Extract the [X, Y] coordinate from the center of the cell holding the provided text.  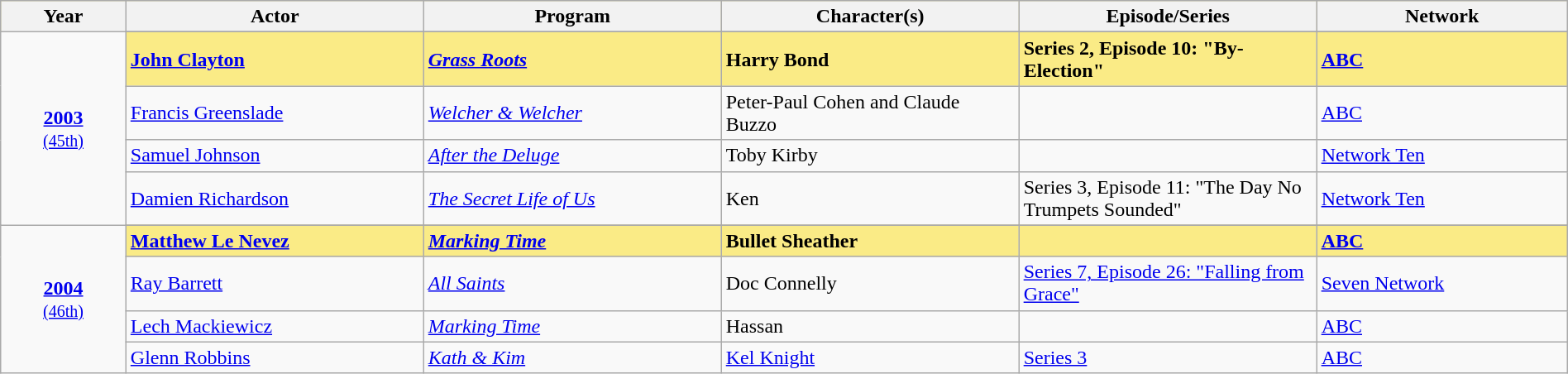
After the Deluge [572, 156]
Toby Kirby [870, 156]
Year [64, 17]
Francis Greenslade [275, 113]
Kath & Kim [572, 357]
Actor [275, 17]
Hassan [870, 326]
Character(s) [870, 17]
Damien Richardson [275, 199]
Doc Connelly [870, 283]
Harry Bond [870, 60]
Ray Barrett [275, 283]
Series 2, Episode 10: "By-Election" [1168, 60]
Glenn Robbins [275, 357]
Program [572, 17]
Series 3 [1168, 357]
Ken [870, 199]
Episode/Series [1168, 17]
Bullet Sheather [870, 241]
Peter-Paul Cohen and Claude Buzzo [870, 113]
2003(45th) [64, 129]
Network [1442, 17]
Lech Mackiewicz [275, 326]
Series 3, Episode 11: "The Day No Trumpets Sounded" [1168, 199]
Samuel Johnson [275, 156]
Seven Network [1442, 283]
Kel Knight [870, 357]
The Secret Life of Us [572, 199]
Series 7, Episode 26: "Falling from Grace" [1168, 283]
Matthew Le Nevez [275, 241]
2004(46th) [64, 300]
Welcher & Welcher [572, 113]
John Clayton [275, 60]
All Saints [572, 283]
Grass Roots [572, 60]
